Search for the cell housing the specified text and yield its (X, Y) center coordinate. 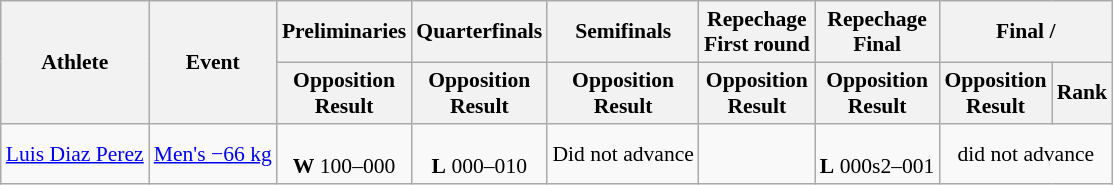
Luis Diaz Perez (75, 154)
Quarterfinals (479, 32)
Preliminaries (344, 32)
W 100–000 (344, 154)
Rank (1082, 92)
RepechageFinal (878, 32)
Athlete (75, 62)
Event (213, 62)
did not advance (1026, 154)
RepechageFirst round (757, 32)
Semifinals (623, 32)
L 000s2–001 (878, 154)
Men's −66 kg (213, 154)
Did not advance (623, 154)
L 000–010 (479, 154)
Final / (1026, 32)
